Return [X, Y] of the center of cell containing provided text 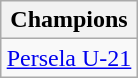
Persela U-21 [69, 58]
Champions [69, 20]
